Identify which cell holds the provided text, then report its (X, Y) central coordinate. 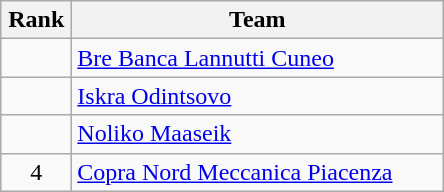
Copra Nord Meccanica Piacenza (258, 172)
Noliko Maaseik (258, 134)
Bre Banca Lannutti Cuneo (258, 58)
4 (36, 172)
Iskra Odintsovo (258, 96)
Team (258, 20)
Rank (36, 20)
